Return (X, Y) of the center of cell containing provided text 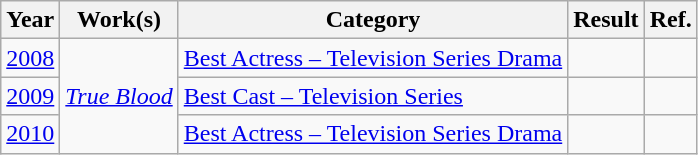
2010 (30, 134)
2008 (30, 58)
Result (606, 20)
Best Cast – Television Series (373, 96)
Ref. (670, 20)
Category (373, 20)
True Blood (119, 96)
Work(s) (119, 20)
Year (30, 20)
2009 (30, 96)
